Determine the (x, y) coordinate at the center of the cell enclosing the given text.  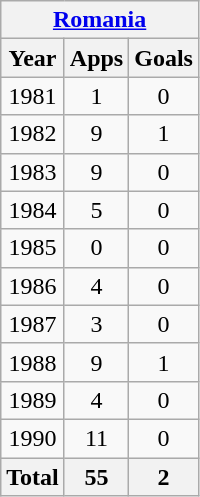
3 (96, 324)
1989 (33, 400)
1988 (33, 362)
1987 (33, 324)
2 (164, 477)
Year (33, 58)
1990 (33, 438)
1981 (33, 96)
1984 (33, 210)
Total (33, 477)
1983 (33, 172)
55 (96, 477)
Apps (96, 58)
1985 (33, 248)
Goals (164, 58)
5 (96, 210)
1982 (33, 134)
1986 (33, 286)
Romania (100, 20)
11 (96, 438)
